Return (X, Y) of the center of cell containing provided text 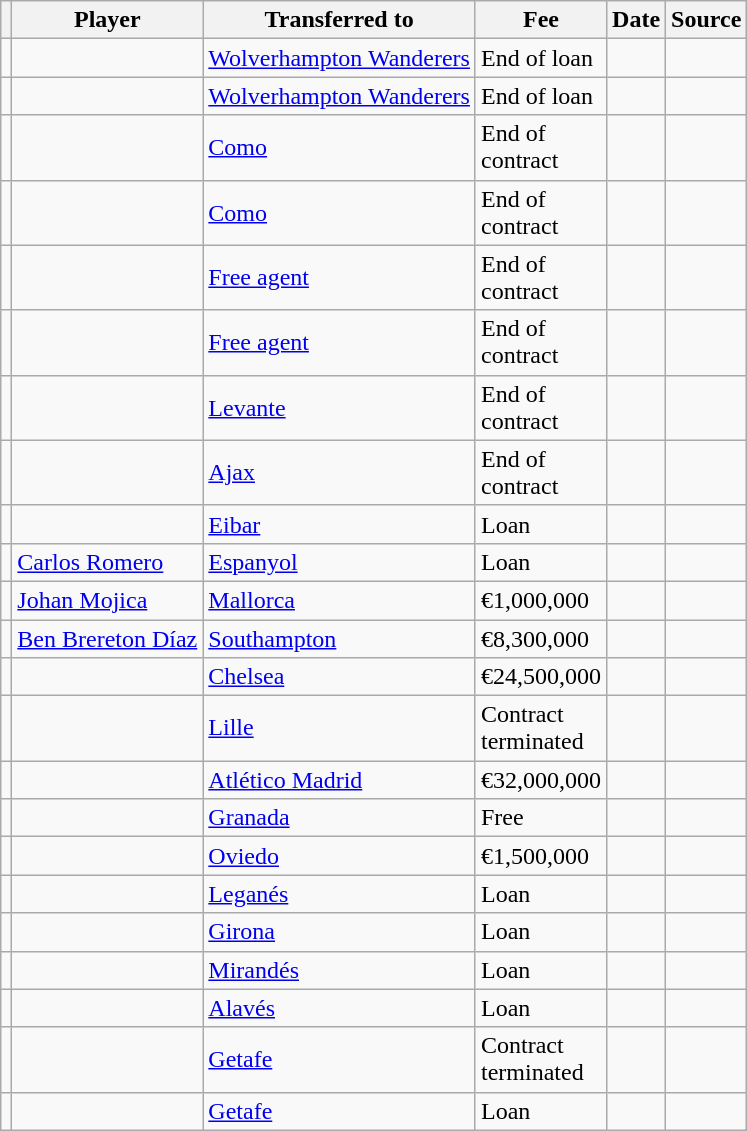
Mirandés (340, 970)
Transferred to (340, 20)
€1,000,000 (540, 600)
Chelsea (340, 677)
Granada (340, 818)
Ajax (340, 472)
€24,500,000 (540, 677)
Mallorca (340, 600)
Girona (340, 932)
Espanyol (340, 562)
Source (706, 20)
Atlético Madrid (340, 780)
Alavés (340, 1008)
Date (636, 20)
Levante (340, 408)
Ben Brereton Díaz (108, 639)
Johan Mojica (108, 600)
Player (108, 20)
Leganés (340, 894)
Lille (340, 728)
€8,300,000 (540, 639)
Fee (540, 20)
Oviedo (340, 856)
€32,000,000 (540, 780)
Free (540, 818)
Carlos Romero (108, 562)
Southampton (340, 639)
Eibar (340, 524)
€1,500,000 (540, 856)
